Extract the [x, y] coordinate from the center of the cell holding the provided text.  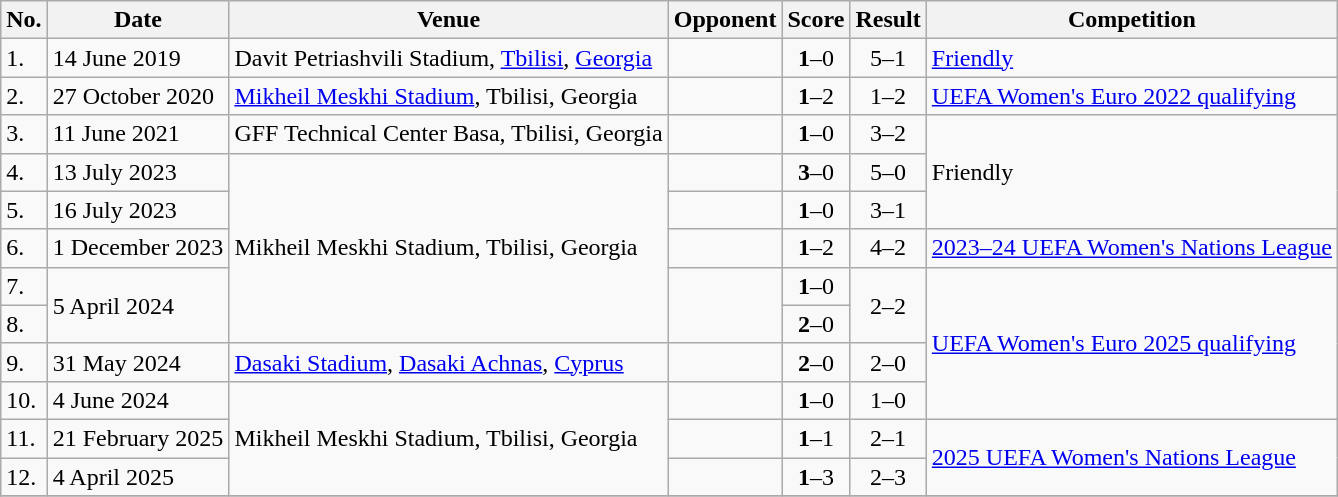
Competition [1132, 20]
Opponent [725, 20]
5 April 2024 [138, 305]
11 June 2021 [138, 134]
1–3 [816, 477]
3. [24, 134]
UEFA Women's Euro 2025 qualifying [1132, 343]
2023–24 UEFA Women's Nations League [1132, 248]
8. [24, 324]
6. [24, 248]
Result [888, 20]
14 June 2019 [138, 58]
10. [24, 400]
GFF Technical Center Basa, Tbilisi, Georgia [448, 134]
3–2 [888, 134]
Dasaki Stadium, Dasaki Achnas, Cyprus [448, 362]
4–2 [888, 248]
2–1 [888, 438]
16 July 2023 [138, 210]
Date [138, 20]
3–1 [888, 210]
3–0 [816, 172]
11. [24, 438]
5–0 [888, 172]
2025 UEFA Women's Nations League [1132, 457]
4. [24, 172]
5–1 [888, 58]
7. [24, 286]
12. [24, 477]
13 July 2023 [138, 172]
UEFA Women's Euro 2022 qualifying [1132, 96]
2–2 [888, 305]
1–1 [816, 438]
31 May 2024 [138, 362]
1. [24, 58]
Score [816, 20]
No. [24, 20]
21 February 2025 [138, 438]
27 October 2020 [138, 96]
5. [24, 210]
4 April 2025 [138, 477]
9. [24, 362]
2. [24, 96]
2–3 [888, 477]
Venue [448, 20]
4 June 2024 [138, 400]
1 December 2023 [138, 248]
Davit Petriashvili Stadium, Tbilisi, Georgia [448, 58]
